Return (X, Y) of the center of cell containing provided text 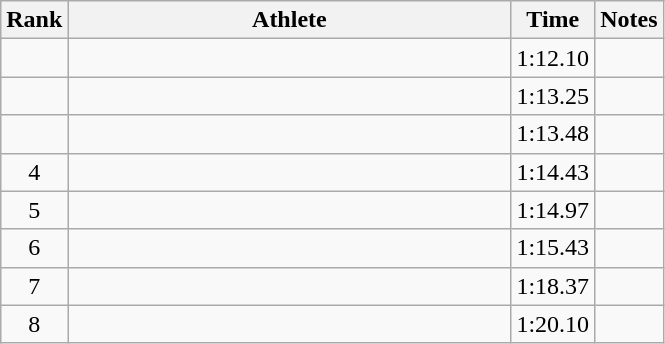
8 (34, 324)
4 (34, 172)
Time (553, 20)
5 (34, 210)
1:20.10 (553, 324)
1:13.25 (553, 96)
6 (34, 248)
7 (34, 286)
Athlete (290, 20)
1:14.43 (553, 172)
1:12.10 (553, 58)
1:15.43 (553, 248)
Notes (629, 20)
1:13.48 (553, 134)
1:18.37 (553, 286)
1:14.97 (553, 210)
Rank (34, 20)
